From the cell containing the given text, extract its center point as [X, Y] coordinate. 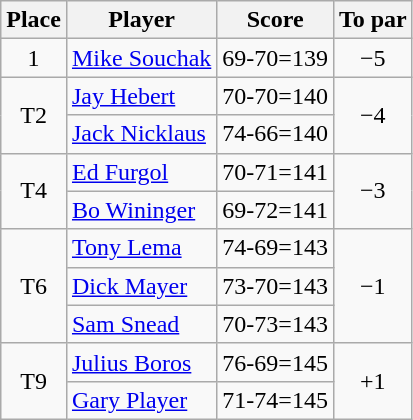
Julius Boros [141, 362]
71-74=145 [276, 400]
Gary Player [141, 400]
T9 [34, 381]
To par [372, 20]
Bo Wininger [141, 210]
Jack Nicklaus [141, 134]
Mike Souchak [141, 58]
Jay Hebert [141, 96]
70-70=140 [276, 96]
−3 [372, 191]
+1 [372, 381]
73-70=143 [276, 286]
T4 [34, 191]
−4 [372, 115]
70-73=143 [276, 324]
1 [34, 58]
Place [34, 20]
Sam Snead [141, 324]
T2 [34, 115]
69-70=139 [276, 58]
70-71=141 [276, 172]
T6 [34, 286]
Ed Furgol [141, 172]
74-69=143 [276, 248]
69-72=141 [276, 210]
−5 [372, 58]
Tony Lema [141, 248]
Dick Mayer [141, 286]
Score [276, 20]
Player [141, 20]
−1 [372, 286]
74-66=140 [276, 134]
76-69=145 [276, 362]
